Detect which cell encompasses the target text, then output its [x, y] center coordinate. 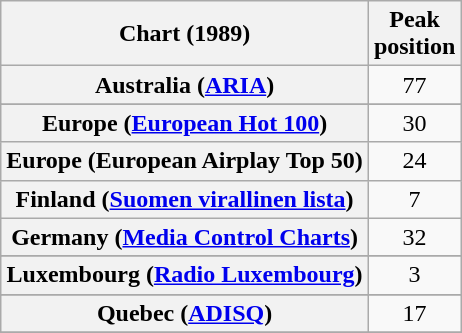
Finland (Suomen virallinen lista) [185, 199]
32 [414, 237]
Australia (ARIA) [185, 85]
Chart (1989) [185, 34]
24 [414, 161]
3 [414, 275]
17 [414, 313]
Europe (European Airplay Top 50) [185, 161]
Germany (Media Control Charts) [185, 237]
Luxembourg (Radio Luxembourg) [185, 275]
Europe (European Hot 100) [185, 123]
Peakposition [414, 34]
30 [414, 123]
7 [414, 199]
77 [414, 85]
Quebec (ADISQ) [185, 313]
